Output the (x, y) coordinate of the center of the cell containing the given text.  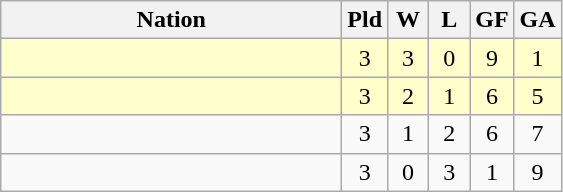
Pld (365, 20)
Nation (172, 20)
W (408, 20)
L (450, 20)
7 (538, 134)
5 (538, 96)
GA (538, 20)
GF (492, 20)
